Extract the [X, Y] coordinate from the center of the cell holding the provided text.  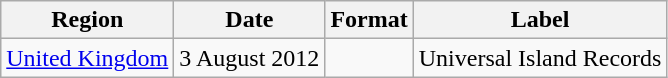
Label [540, 20]
Region [88, 20]
United Kingdom [88, 58]
Date [250, 20]
3 August 2012 [250, 58]
Format [369, 20]
Universal Island Records [540, 58]
